Search for the cell housing the specified text and yield its [X, Y] center coordinate. 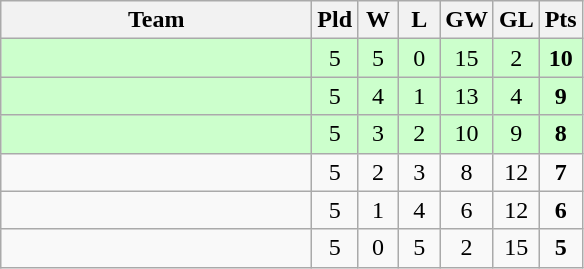
L [420, 20]
13 [467, 96]
7 [560, 172]
Pld [335, 20]
W [378, 20]
GL [516, 20]
Pts [560, 20]
Team [156, 20]
GW [467, 20]
